Provide the [x, y] coordinate of the cell's center where the given text is located.  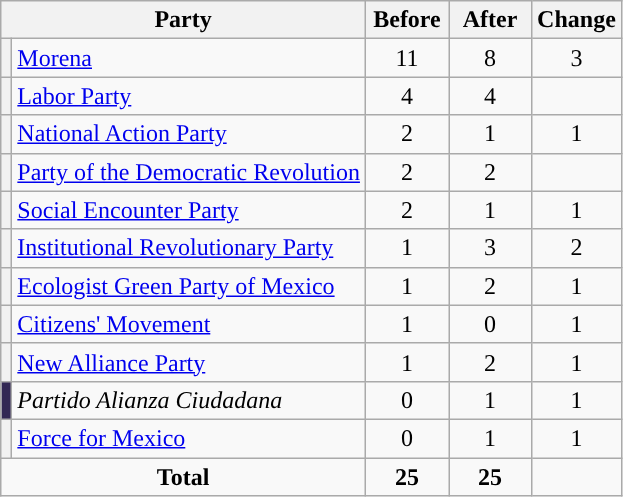
11 [406, 58]
National Action Party [189, 134]
After [490, 20]
Party [184, 20]
Before [406, 20]
8 [490, 58]
Morena [189, 58]
Institutional Revolutionary Party [189, 248]
Ecologist Green Party of Mexico [189, 286]
Partido Alianza Ciudadana [189, 400]
Labor Party [189, 96]
Force for Mexico [189, 438]
Party of the Democratic Revolution [189, 172]
Change [577, 20]
Total [184, 477]
Social Encounter Party [189, 210]
Citizens' Movement [189, 324]
New Alliance Party [189, 362]
